Output the (x, y) coordinate of the center of the cell containing the given text.  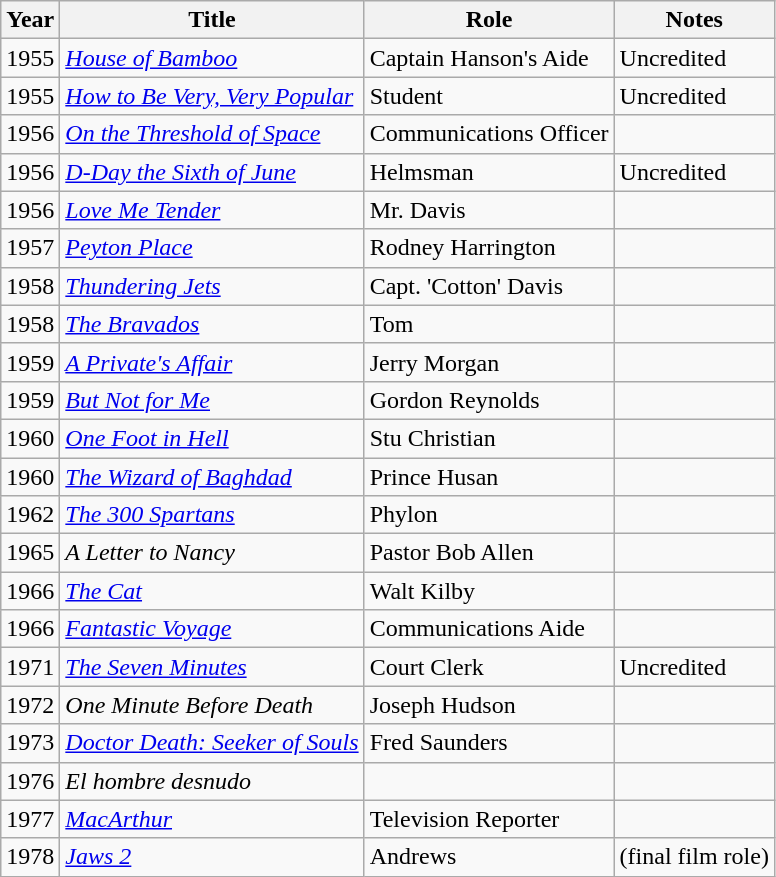
A Private's Affair (212, 362)
How to Be Very, Very Popular (212, 96)
But Not for Me (212, 400)
Notes (694, 20)
Communications Officer (489, 134)
El hombre desnudo (212, 781)
Phylon (489, 515)
Court Clerk (489, 667)
D-Day the Sixth of June (212, 172)
1972 (30, 705)
Capt. 'Cotton' Davis (489, 286)
Mr. Davis (489, 210)
Title (212, 20)
1973 (30, 743)
Thundering Jets (212, 286)
1971 (30, 667)
1976 (30, 781)
1962 (30, 515)
Television Reporter (489, 819)
Captain Hanson's Aide (489, 58)
Gordon Reynolds (489, 400)
House of Bamboo (212, 58)
Andrews (489, 857)
Student (489, 96)
Rodney Harrington (489, 248)
Walt Kilby (489, 591)
MacArthur (212, 819)
The Seven Minutes (212, 667)
Role (489, 20)
Helmsman (489, 172)
1977 (30, 819)
Pastor Bob Allen (489, 553)
(final film role) (694, 857)
The Cat (212, 591)
1957 (30, 248)
On the Threshold of Space (212, 134)
1965 (30, 553)
Peyton Place (212, 248)
The Bravados (212, 324)
1978 (30, 857)
Tom (489, 324)
Year (30, 20)
Fred Saunders (489, 743)
Doctor Death: Seeker of Souls (212, 743)
The Wizard of Baghdad (212, 477)
A Letter to Nancy (212, 553)
Prince Husan (489, 477)
One Minute Before Death (212, 705)
Fantastic Voyage (212, 629)
One Foot in Hell (212, 438)
Joseph Hudson (489, 705)
Jaws 2 (212, 857)
Communications Aide (489, 629)
Love Me Tender (212, 210)
Jerry Morgan (489, 362)
Stu Christian (489, 438)
The 300 Spartans (212, 515)
